Extract the [X, Y] coordinate from the center of the cell holding the provided text.  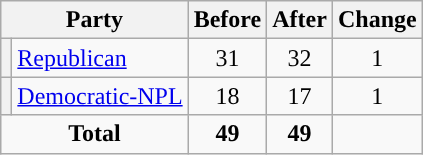
Democratic-NPL [100, 96]
31 [228, 58]
Before [228, 20]
Republican [100, 58]
17 [300, 96]
Party [94, 20]
Total [94, 134]
Change [377, 20]
18 [228, 96]
32 [300, 58]
After [300, 20]
